Capture the cell that displays the provided text and extract its [x, y] central coordinate. 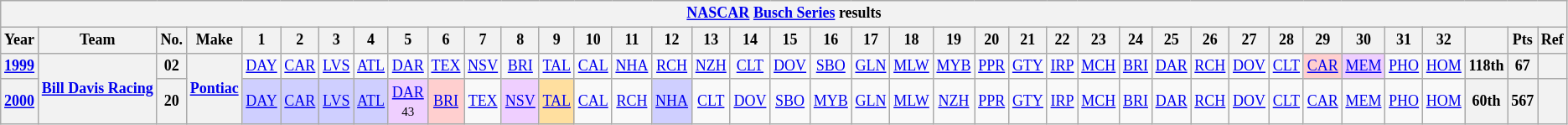
22 [1063, 40]
11 [632, 40]
21 [1028, 40]
15 [790, 40]
13 [711, 40]
8 [520, 40]
30 [1364, 40]
DAR43 [407, 102]
Year [20, 40]
3 [337, 40]
28 [1286, 40]
2000 [20, 102]
12 [672, 40]
25 [1172, 40]
7 [483, 40]
17 [871, 40]
23 [1099, 40]
Pts [1523, 40]
Team [97, 40]
24 [1136, 40]
19 [954, 40]
10 [593, 40]
Bill Davis Racing [97, 89]
Pontiac [215, 89]
32 [1443, 40]
118th [1487, 65]
14 [750, 40]
Ref [1553, 40]
9 [556, 40]
NASCAR Busch Series results [784, 13]
18 [912, 40]
1999 [20, 65]
02 [171, 65]
60th [1487, 102]
5 [407, 40]
Make [215, 40]
1 [261, 40]
31 [1405, 40]
4 [371, 40]
No. [171, 40]
567 [1523, 102]
2 [300, 40]
67 [1523, 65]
16 [831, 40]
6 [446, 40]
29 [1322, 40]
27 [1250, 40]
26 [1210, 40]
